Provide the (x, y) coordinate of the cell's center where the given text is located.  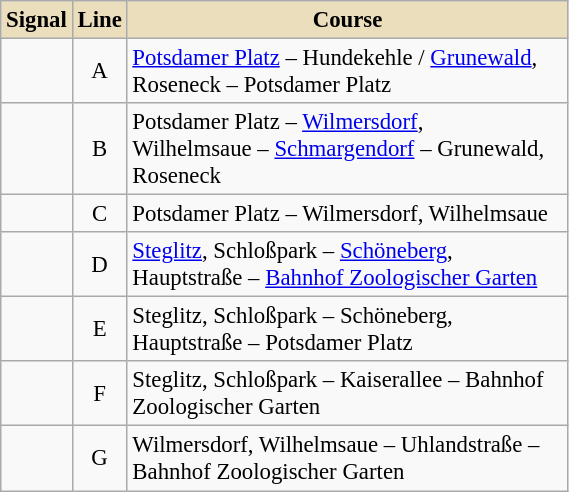
Wilmersdorf, Wilhelmsaue – Uhlandstraße – Bahnhof Zoologischer Garten (348, 458)
Potsdamer Platz – Wilmersdorf, Wilhelmsaue – Schmargendorf – Grunewald, Roseneck (348, 149)
Potsdamer Platz – Hundekehle / Grunewald, Roseneck – Potsdamer Platz (348, 72)
Steglitz, Schloßpark – Schöneberg, Hauptstraße – Potsdamer Platz (348, 330)
Steglitz, Schloßpark – Kaiserallee – Bahnhof Zoologischer Garten (348, 394)
Potsdamer Platz – Wilmersdorf, Wilhelmsaue (348, 214)
G (100, 458)
B (100, 149)
D (100, 264)
A (100, 72)
Steglitz, Schloßpark – Schöneberg, Hauptstraße – Bahnhof Zoologischer Garten (348, 264)
C (100, 214)
Line (100, 20)
Course (348, 20)
Signal (36, 20)
E (100, 330)
F (100, 394)
